Identify which cell holds the provided text, then report its (x, y) central coordinate. 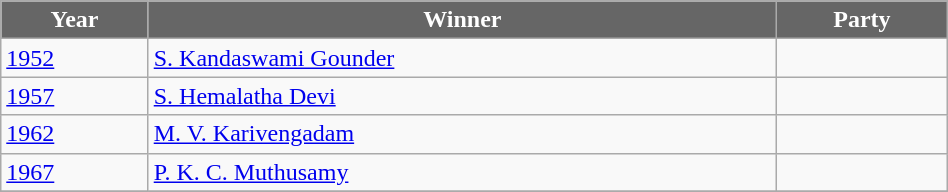
1952 (74, 58)
Party (862, 20)
1962 (74, 134)
Winner (462, 20)
M. V. Karivengadam (462, 134)
Year (74, 20)
S. Kandaswami Gounder (462, 58)
S. Hemalatha Devi (462, 96)
1957 (74, 96)
P. K. C. Muthusamy (462, 172)
1967 (74, 172)
